Determine the (x, y) coordinate at the center of the cell enclosing the given text.  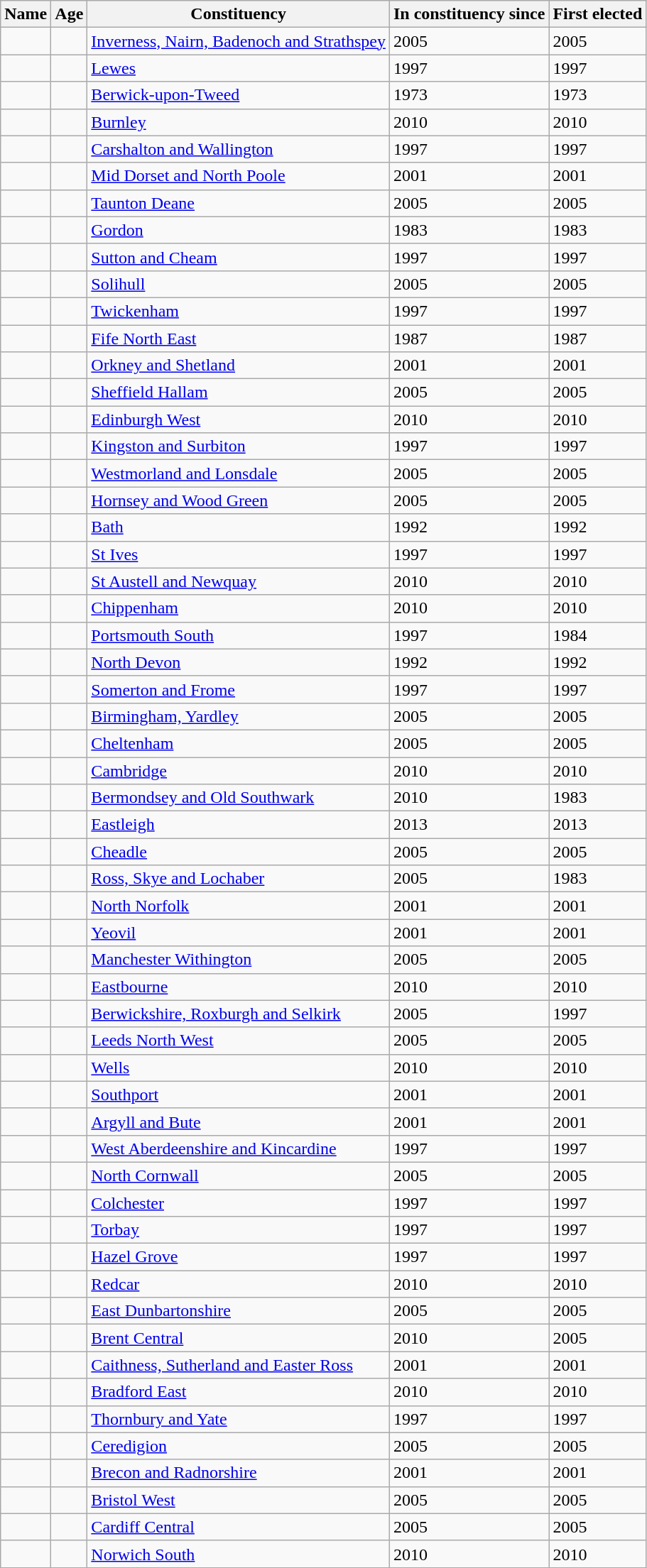
Brent Central (239, 1338)
Taunton Deane (239, 203)
Norwich South (239, 1554)
Ceredigion (239, 1446)
Brecon and Radnorshire (239, 1473)
1984 (598, 635)
Solihull (239, 284)
Birmingham, Yardley (239, 716)
Mid Dorset and North Poole (239, 176)
Cambridge (239, 770)
Orkney and Shetland (239, 366)
Burnley (239, 122)
Berwickshire, Roxburgh and Selkirk (239, 1014)
Inverness, Nairn, Badenoch and Strathspey (239, 41)
Ross, Skye and Lochaber (239, 879)
Colchester (239, 1203)
Chippenham (239, 608)
Berwick-upon-Tweed (239, 95)
Constituency (239, 14)
Bermondsey and Old Southwark (239, 798)
Cardiff Central (239, 1527)
Kingston and Surbiton (239, 446)
Thornbury and Yate (239, 1419)
Sheffield Hallam (239, 393)
Carshalton and Wallington (239, 149)
Eastbourne (239, 987)
Edinburgh West (239, 420)
Cheltenham (239, 743)
Name (26, 14)
Gordon (239, 230)
Leeds North West (239, 1041)
Redcar (239, 1284)
Sutton and Cheam (239, 257)
Westmorland and Lonsdale (239, 473)
Bristol West (239, 1500)
North Cornwall (239, 1175)
Cheadle (239, 852)
Wells (239, 1068)
Age (70, 14)
Bradford East (239, 1392)
First elected (598, 14)
Bath (239, 527)
North Norfolk (239, 906)
St Austell and Newquay (239, 581)
Portsmouth South (239, 635)
Torbay (239, 1230)
Caithness, Sutherland and Easter Ross (239, 1365)
Argyll and Bute (239, 1122)
Hazel Grove (239, 1257)
In constituency since (469, 14)
Lewes (239, 68)
Somerton and Frome (239, 689)
North Devon (239, 662)
Manchester Withington (239, 960)
St Ives (239, 554)
Yeovil (239, 933)
Southport (239, 1095)
West Aberdeenshire and Kincardine (239, 1148)
Eastleigh (239, 825)
Hornsey and Wood Green (239, 500)
Twickenham (239, 311)
Fife North East (239, 339)
East Dunbartonshire (239, 1311)
